For the text-containing cell, return its midpoint in (x, y) coordinate format. 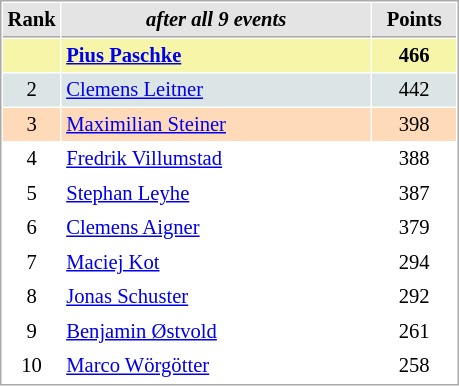
9 (32, 332)
7 (32, 262)
466 (414, 56)
258 (414, 366)
Clemens Aigner (216, 228)
Maciej Kot (216, 262)
Jonas Schuster (216, 296)
10 (32, 366)
379 (414, 228)
2 (32, 90)
442 (414, 90)
Maximilian Steiner (216, 124)
Points (414, 20)
Marco Wörgötter (216, 366)
3 (32, 124)
387 (414, 194)
6 (32, 228)
Benjamin Østvold (216, 332)
after all 9 events (216, 20)
Stephan Leyhe (216, 194)
292 (414, 296)
388 (414, 158)
4 (32, 158)
261 (414, 332)
8 (32, 296)
Clemens Leitner (216, 90)
Rank (32, 20)
5 (32, 194)
Pius Paschke (216, 56)
398 (414, 124)
294 (414, 262)
Fredrik Villumstad (216, 158)
